Provide the (X, Y) coordinate of the cell's center where the given text is located.  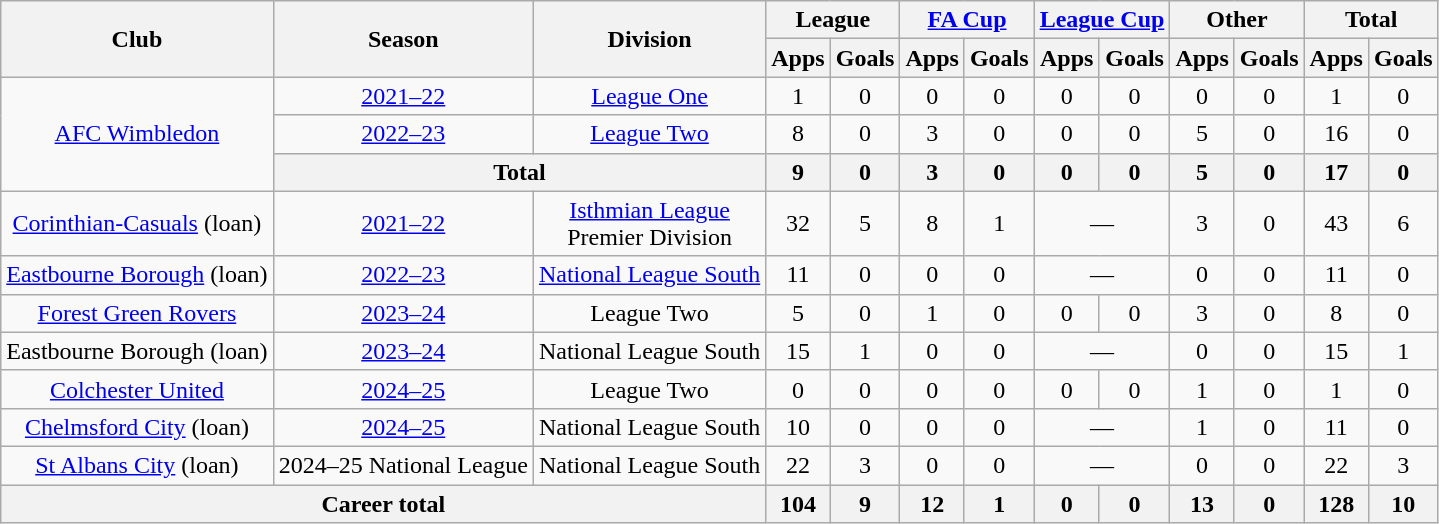
17 (1336, 172)
Other (1237, 20)
Forest Green Rovers (137, 313)
AFC Wimbledon (137, 134)
Career total (384, 503)
43 (1336, 224)
128 (1336, 503)
FA Cup (967, 20)
6 (1403, 224)
13 (1202, 503)
St Albans City (loan) (137, 465)
League Cup (1102, 20)
2024–25 National League (403, 465)
Season (403, 39)
Corinthian-Casuals (loan) (137, 224)
12 (932, 503)
Colchester United (137, 389)
Club (137, 39)
League (833, 20)
League One (649, 96)
Chelmsford City (loan) (137, 427)
Isthmian LeaguePremier Division (649, 224)
32 (798, 224)
16 (1336, 134)
Division (649, 39)
104 (798, 503)
